Output the [x, y] coordinate of the center of the cell containing the given text.  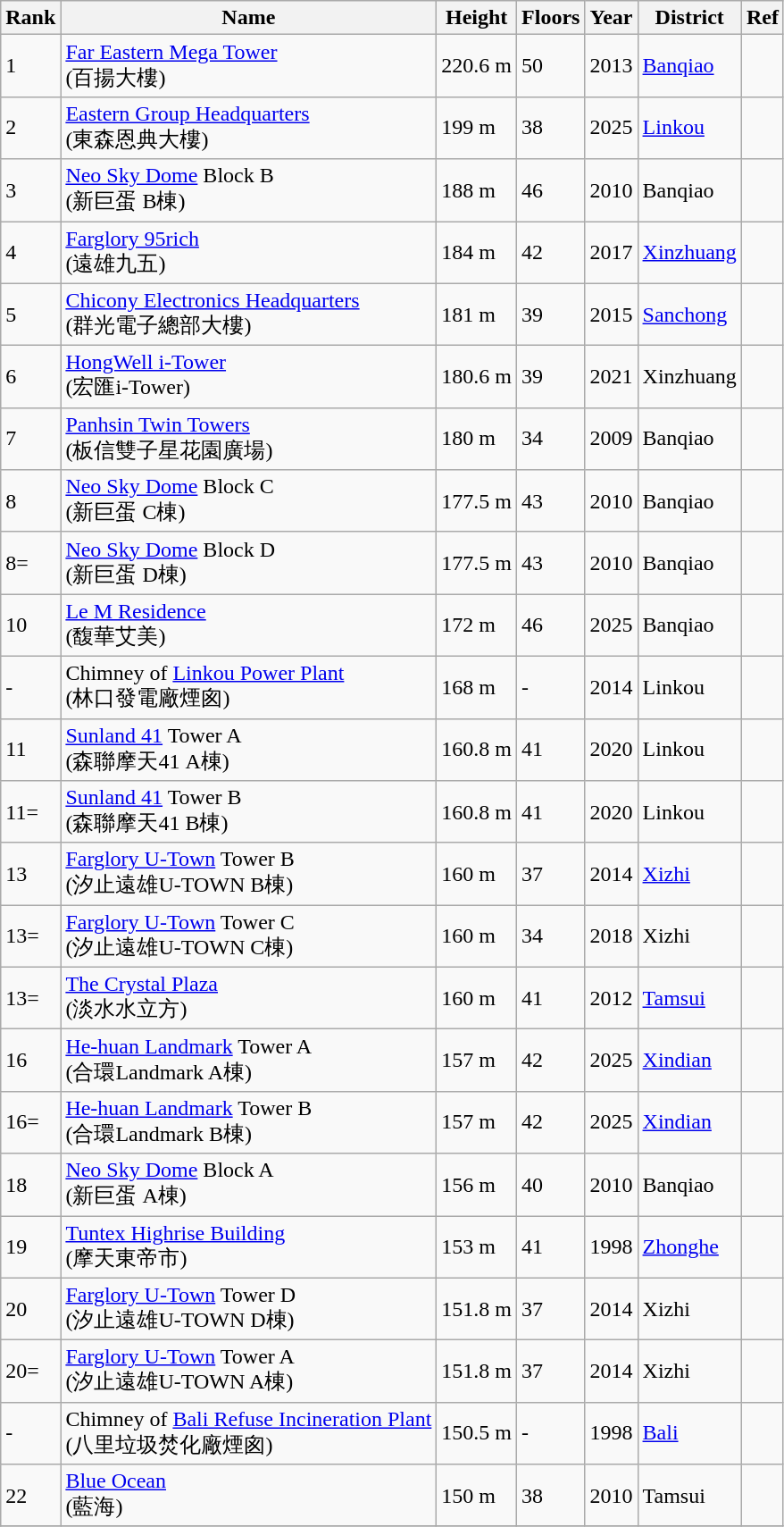
19 [30, 1246]
153 m [477, 1246]
184 m [477, 253]
2015 [611, 315]
220.6 m [477, 66]
181 m [477, 315]
District [689, 18]
168 m [477, 687]
5 [30, 315]
Sunland 41 Tower B (森聯摩天41 B棟) [248, 812]
156 m [477, 1185]
20 [30, 1309]
180 m [477, 439]
The Crystal Plaza (淡水水立方) [248, 998]
Far Eastern Mega Tower (百揚大樓) [248, 66]
Chimney of Bali Refuse Incineration Plant (八里垃圾焚化廠煙囪) [248, 1433]
Neo Sky Dome Block B (新巨蛋 B棟) [248, 190]
Bali [689, 1433]
He-huan Landmark Tower A (合環Landmark A棟) [248, 1061]
Tuntex Highrise Building (摩天東帝市) [248, 1246]
Neo Sky Dome Block A (新巨蛋 A棟) [248, 1185]
11 [30, 750]
40 [551, 1185]
6 [30, 377]
Farglory U-Town Tower D (汐止遠雄U-TOWN D棟) [248, 1309]
Neo Sky Dome Block C (新巨蛋 C棟) [248, 501]
16= [30, 1122]
16 [30, 1061]
7 [30, 439]
1 [30, 66]
22 [30, 1496]
4 [30, 253]
Zhonghe [689, 1246]
2 [30, 128]
Floors [551, 18]
13 [30, 874]
10 [30, 625]
2018 [611, 936]
Chicony Electronics Headquarters (群光電子總部大樓) [248, 315]
50 [551, 66]
2013 [611, 66]
3 [30, 190]
172 m [477, 625]
HongWell i-Tower (宏匯i-Tower) [248, 377]
8= [30, 563]
2021 [611, 377]
Neo Sky Dome Block D (新巨蛋 D棟) [248, 563]
11= [30, 812]
199 m [477, 128]
2009 [611, 439]
Sanchong [689, 315]
8 [30, 501]
180.6 m [477, 377]
Year [611, 18]
2017 [611, 253]
Chimney of Linkou Power Plant (林口發電廠煙囪) [248, 687]
Ref [763, 18]
18 [30, 1185]
Farglory U-Town Tower A (汐止遠雄U-TOWN A棟) [248, 1372]
Height [477, 18]
Blue Ocean (藍海) [248, 1496]
Eastern Group Headquarters (東森恩典大樓) [248, 128]
Farglory 95rich (遠雄九五) [248, 253]
Farglory U-Town Tower C (汐止遠雄U-TOWN C棟) [248, 936]
Panhsin Twin Towers (板信雙子星花園廣場) [248, 439]
He-huan Landmark Tower B (合環Landmark B棟) [248, 1122]
Name [248, 18]
150.5 m [477, 1433]
Sunland 41 Tower A (森聯摩天41 A棟) [248, 750]
188 m [477, 190]
150 m [477, 1496]
20= [30, 1372]
Farglory U-Town Tower B (汐止遠雄U-TOWN B棟) [248, 874]
Le M Residence (馥華艾美) [248, 625]
2012 [611, 998]
Rank [30, 18]
